Return (x, y) of the center of cell containing provided text 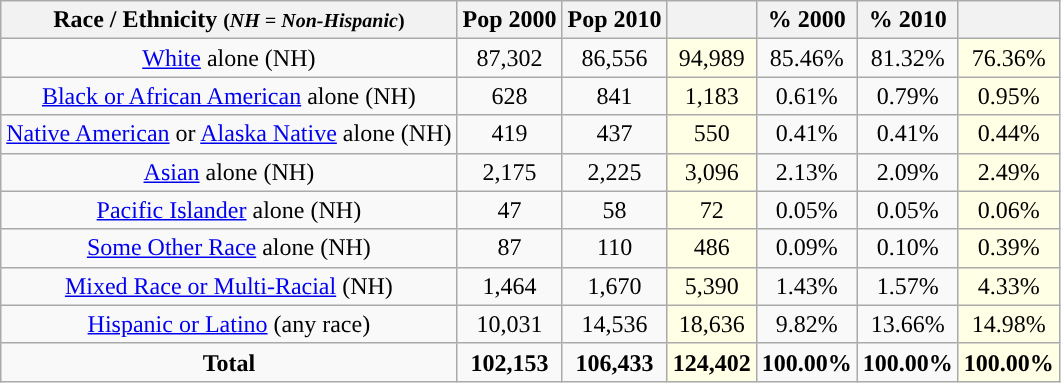
5,390 (712, 286)
3,096 (712, 172)
81.32% (908, 58)
White alone (NH) (229, 58)
13.66% (908, 324)
0.95% (1008, 96)
2.09% (908, 172)
437 (614, 134)
0.09% (806, 248)
Pop 2010 (614, 20)
14,536 (614, 324)
18,636 (712, 324)
Pop 2000 (510, 20)
486 (712, 248)
47 (510, 210)
2.49% (1008, 172)
Race / Ethnicity (NH = Non-Hispanic) (229, 20)
76.36% (1008, 58)
628 (510, 96)
0.61% (806, 96)
2,225 (614, 172)
Native American or Alaska Native alone (NH) (229, 134)
102,153 (510, 362)
2,175 (510, 172)
94,989 (712, 58)
0.10% (908, 248)
419 (510, 134)
110 (614, 248)
Black or African American alone (NH) (229, 96)
0.44% (1008, 134)
2.13% (806, 172)
85.46% (806, 58)
550 (712, 134)
14.98% (1008, 324)
87,302 (510, 58)
Hispanic or Latino (any race) (229, 324)
Mixed Race or Multi-Racial (NH) (229, 286)
1.57% (908, 286)
0.79% (908, 96)
72 (712, 210)
1.43% (806, 286)
Pacific Islander alone (NH) (229, 210)
Total (229, 362)
1,670 (614, 286)
841 (614, 96)
87 (510, 248)
% 2010 (908, 20)
58 (614, 210)
86,556 (614, 58)
9.82% (806, 324)
124,402 (712, 362)
10,031 (510, 324)
0.39% (1008, 248)
0.06% (1008, 210)
1,464 (510, 286)
1,183 (712, 96)
Asian alone (NH) (229, 172)
Some Other Race alone (NH) (229, 248)
106,433 (614, 362)
4.33% (1008, 286)
% 2000 (806, 20)
